Search for the cell housing the specified text and yield its [x, y] center coordinate. 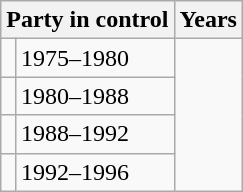
Party in control [88, 20]
1975–1980 [94, 58]
1988–1992 [94, 134]
Years [208, 20]
1992–1996 [94, 172]
1980–1988 [94, 96]
